Pinpoint the cell where the given text exists, returning its (X, Y) midpoint coordinate. 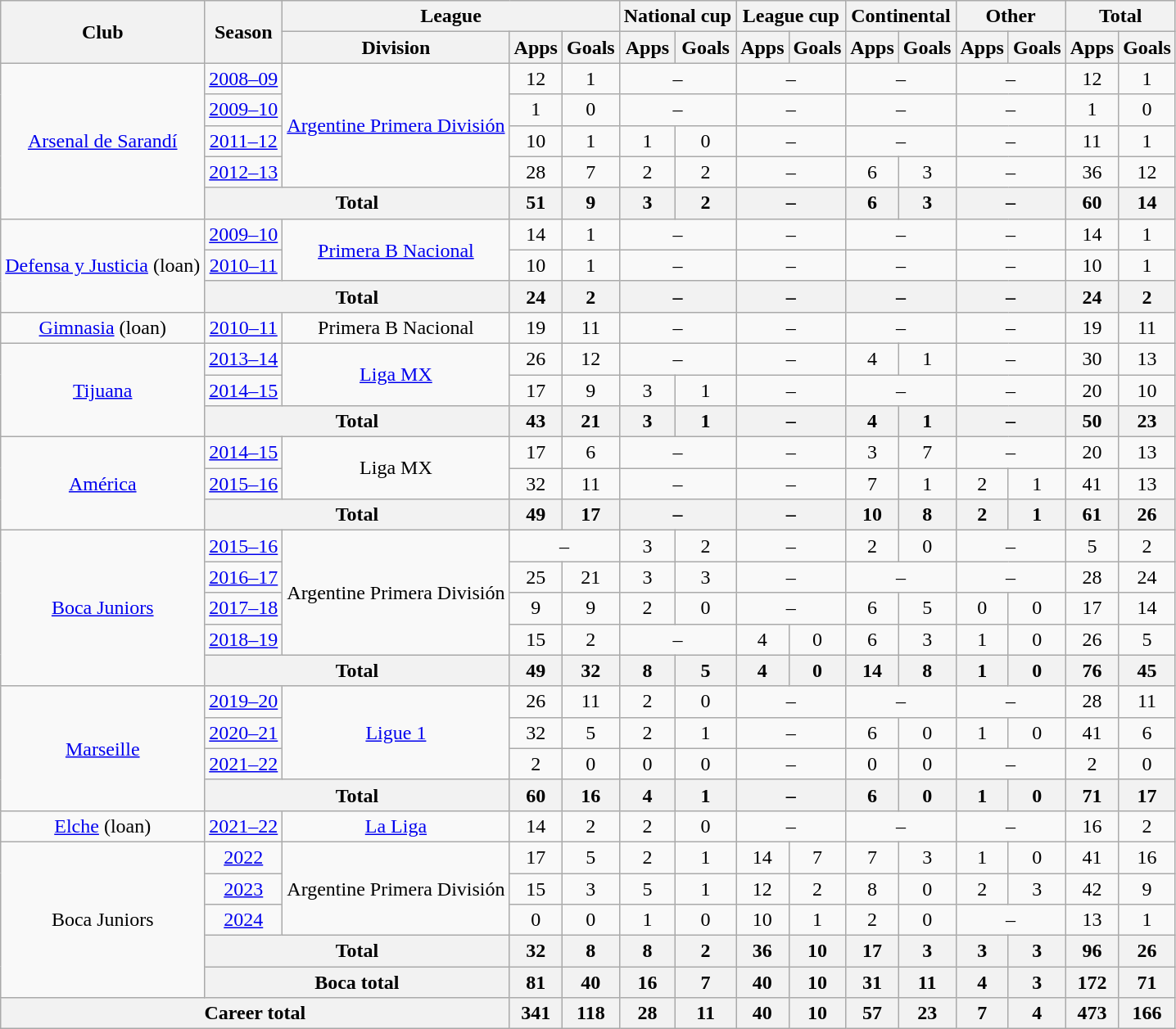
2022 (244, 857)
42 (1092, 888)
172 (1092, 982)
166 (1147, 1013)
Career total (256, 1013)
Boca total (357, 982)
Continental (901, 16)
57 (872, 1013)
341 (536, 1013)
Other (1011, 16)
Division (396, 47)
45 (1147, 670)
61 (1092, 515)
43 (536, 422)
National cup (677, 16)
2019–20 (244, 702)
Ligue 1 (396, 733)
118 (590, 1013)
Gimnasia (loan) (103, 327)
Season (244, 32)
Elche (loan) (103, 826)
2017–18 (244, 608)
50 (1092, 422)
2016–17 (244, 577)
76 (1092, 670)
2020–21 (244, 733)
81 (536, 982)
Defensa y Justicia (loan) (103, 265)
Marseille (103, 748)
2013–14 (244, 359)
2011–12 (244, 141)
2008–09 (244, 79)
31 (872, 982)
Arsenal de Sarandí (103, 141)
96 (1092, 951)
30 (1092, 359)
473 (1092, 1013)
Club (103, 32)
La Liga (396, 826)
2024 (244, 920)
51 (536, 203)
League cup (791, 16)
América (103, 484)
2012–13 (244, 172)
25 (536, 577)
Tijuana (103, 390)
2023 (244, 888)
League (450, 16)
2018–19 (244, 639)
